Provide the [X, Y] coordinate of the cell's center where the given text is located.  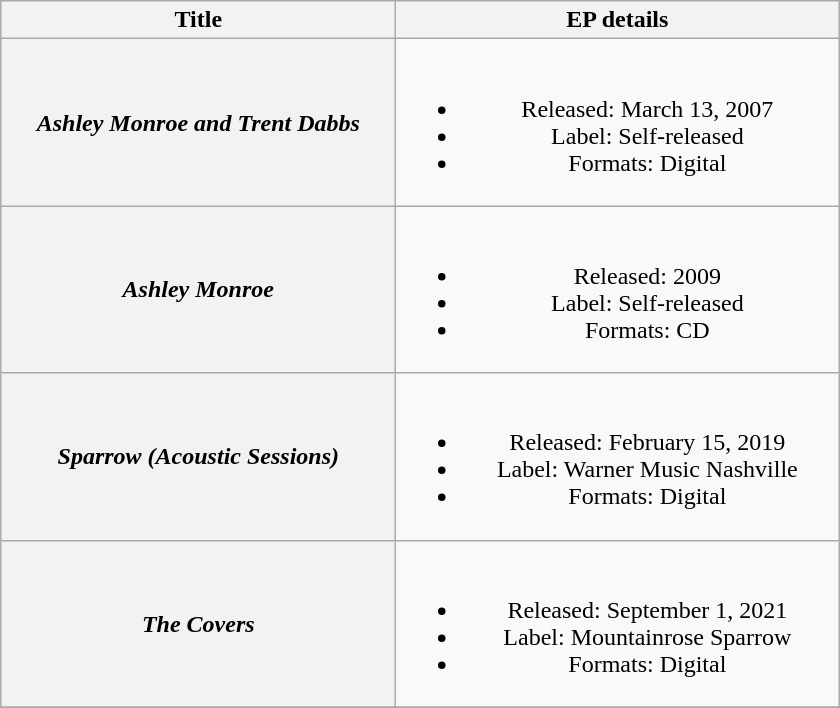
Sparrow (Acoustic Sessions) [198, 456]
Released: February 15, 2019Label: Warner Music NashvilleFormats: Digital [618, 456]
Released: September 1, 2021Label: Mountainrose SparrowFormats: Digital [618, 624]
Released: 2009Label: Self-releasedFormats: CD [618, 290]
EP details [618, 20]
Ashley Monroe [198, 290]
Released: March 13, 2007Label: Self-releasedFormats: Digital [618, 122]
The Covers [198, 624]
Ashley Monroe and Trent Dabbs [198, 122]
Title [198, 20]
